Extract the (X, Y) coordinate from the center of the cell holding the provided text.  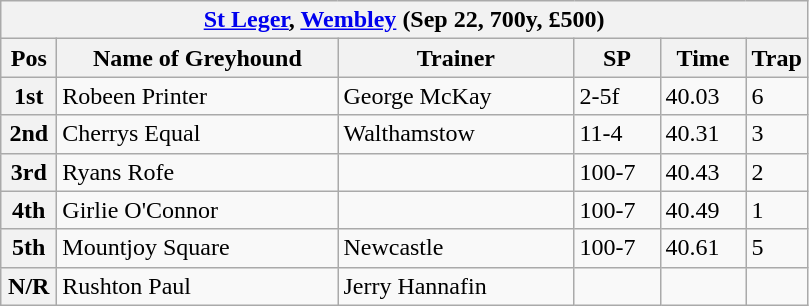
Mountjoy Square (198, 248)
5 (776, 248)
40.49 (703, 210)
Rushton Paul (198, 286)
Pos (29, 58)
Cherrys Equal (198, 134)
Name of Greyhound (198, 58)
St Leger, Wembley (Sep 22, 700y, £500) (404, 20)
Trap (776, 58)
2-5f (617, 96)
SP (617, 58)
6 (776, 96)
3rd (29, 172)
Robeen Printer (198, 96)
40.43 (703, 172)
Ryans Rofe (198, 172)
1 (776, 210)
Jerry Hannafin (456, 286)
3 (776, 134)
4th (29, 210)
Walthamstow (456, 134)
2nd (29, 134)
1st (29, 96)
George McKay (456, 96)
N/R (29, 286)
11-4 (617, 134)
Girlie O'Connor (198, 210)
Newcastle (456, 248)
40.03 (703, 96)
Time (703, 58)
5th (29, 248)
40.31 (703, 134)
40.61 (703, 248)
2 (776, 172)
Trainer (456, 58)
